Search for the cell housing the specified text and yield its [x, y] center coordinate. 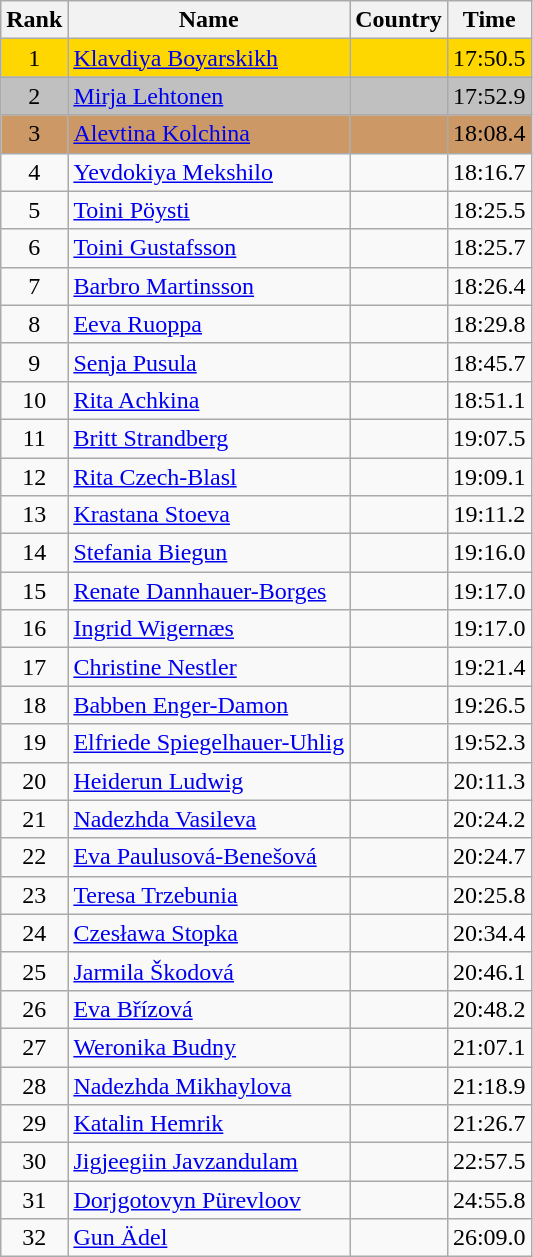
22:57.5 [489, 1162]
Ingrid Wigernæs [209, 629]
Heiderun Ludwig [209, 781]
Eeva Ruoppa [209, 324]
19:21.4 [489, 667]
Jarmila Škodová [209, 971]
Rank [34, 20]
Katalin Hemrik [209, 1124]
10 [34, 400]
Dorjgotovyn Pürevloov [209, 1200]
20:25.8 [489, 895]
8 [34, 324]
20:24.2 [489, 819]
30 [34, 1162]
Toini Gustafsson [209, 248]
28 [34, 1085]
20:11.3 [489, 781]
18:51.1 [489, 400]
Eva Paulusová-Benešová [209, 857]
5 [34, 210]
Weronika Budny [209, 1047]
24:55.8 [489, 1200]
23 [34, 895]
18:29.8 [489, 324]
4 [34, 172]
11 [34, 438]
26:09.0 [489, 1238]
19:11.2 [489, 515]
22 [34, 857]
Eva Břízová [209, 1009]
Rita Czech-Blasl [209, 477]
Yevdokiya Mekshilo [209, 172]
Elfriede Spiegelhauer-Uhlig [209, 743]
Country [399, 20]
12 [34, 477]
Stefania Biegun [209, 553]
19:07.5 [489, 438]
20 [34, 781]
Nadezhda Vasileva [209, 819]
Nadezhda Mikhaylova [209, 1085]
21:26.7 [489, 1124]
Klavdiya Boyarskikh [209, 58]
19:26.5 [489, 705]
Mirja Lehtonen [209, 96]
Jigjeegiin Javzandulam [209, 1162]
1 [34, 58]
6 [34, 248]
19:09.1 [489, 477]
27 [34, 1047]
29 [34, 1124]
25 [34, 971]
21 [34, 819]
18:08.4 [489, 134]
14 [34, 553]
Alevtina Kolchina [209, 134]
20:46.1 [489, 971]
Time [489, 20]
9 [34, 362]
24 [34, 933]
Christine Nestler [209, 667]
17:52.9 [489, 96]
Senja Pusula [209, 362]
20:24.7 [489, 857]
Toini Pöysti [209, 210]
18 [34, 705]
7 [34, 286]
18:45.7 [489, 362]
19 [34, 743]
Teresa Trzebunia [209, 895]
Name [209, 20]
32 [34, 1238]
21:18.9 [489, 1085]
Czesława Stopka [209, 933]
Barbro Martinsson [209, 286]
26 [34, 1009]
19:52.3 [489, 743]
15 [34, 591]
Britt Strandberg [209, 438]
18:26.4 [489, 286]
Renate Dannhauer-Borges [209, 591]
Rita Achkina [209, 400]
Babben Enger-Damon [209, 705]
18:25.5 [489, 210]
21:07.1 [489, 1047]
18:16.7 [489, 172]
2 [34, 96]
13 [34, 515]
20:34.4 [489, 933]
20:48.2 [489, 1009]
3 [34, 134]
16 [34, 629]
19:16.0 [489, 553]
17 [34, 667]
17:50.5 [489, 58]
Gun Ädel [209, 1238]
Krastana Stoeva [209, 515]
31 [34, 1200]
18:25.7 [489, 248]
